Pinpoint the cell where the given text exists, returning its (X, Y) midpoint coordinate. 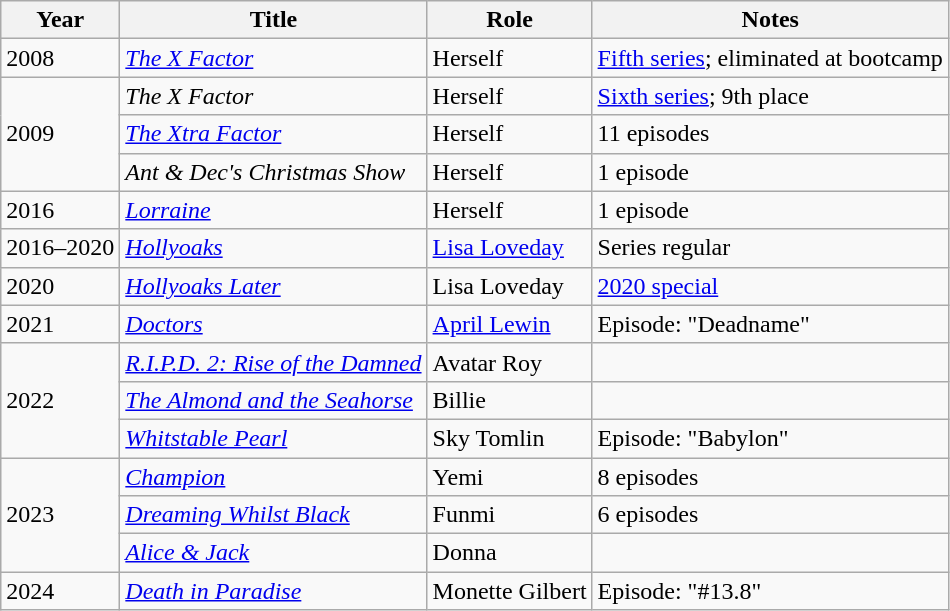
2022 (60, 400)
Episode: "Babylon" (770, 438)
The Almond and the Seahorse (274, 400)
Lorraine (274, 210)
Role (510, 20)
Whitstable Pearl (274, 438)
Doctors (274, 324)
2020 special (770, 286)
Alice & Jack (274, 553)
Hollyoaks (274, 248)
R.I.P.D. 2: Rise of the Damned (274, 362)
11 episodes (770, 134)
Episode: "#13.8" (770, 591)
Episode: "Deadname" (770, 324)
Fifth series; eliminated at bootcamp (770, 58)
Avatar Roy (510, 362)
2008 (60, 58)
Year (60, 20)
Death in Paradise (274, 591)
Ant & Dec's Christmas Show (274, 172)
2021 (60, 324)
8 episodes (770, 477)
2023 (60, 515)
2016 (60, 210)
The Xtra Factor (274, 134)
Champion (274, 477)
Sky Tomlin (510, 438)
Donna (510, 553)
April Lewin (510, 324)
2024 (60, 591)
2009 (60, 134)
Sixth series; 9th place (770, 96)
Title (274, 20)
6 episodes (770, 515)
Dreaming Whilst Black (274, 515)
Series regular (770, 248)
Monette Gilbert (510, 591)
Funmi (510, 515)
Notes (770, 20)
2016–2020 (60, 248)
Hollyoaks Later (274, 286)
Billie (510, 400)
2020 (60, 286)
Yemi (510, 477)
